Identify which cell holds the provided text, then report its (x, y) central coordinate. 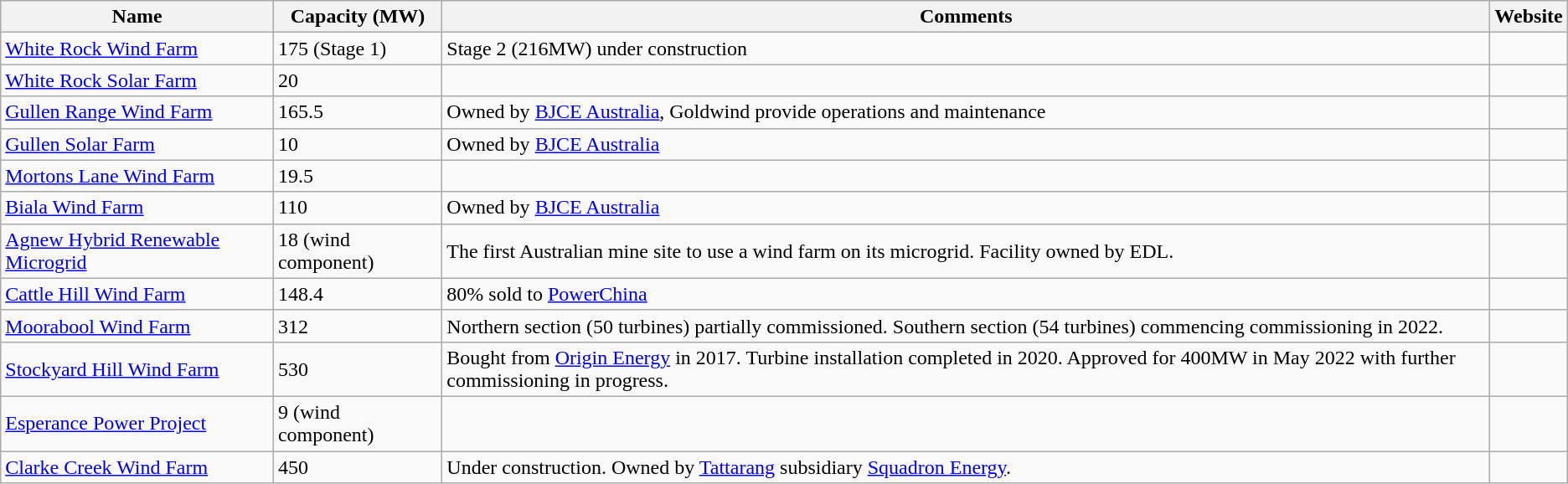
20 (357, 80)
10 (357, 144)
Under construction. Owned by Tattarang subsidiary Squadron Energy. (967, 466)
Owned by BJCE Australia, Goldwind provide operations and maintenance (967, 112)
The first Australian mine site to use a wind farm on its microgrid. Facility owned by EDL. (967, 251)
Biala Wind Farm (137, 208)
White Rock Solar Farm (137, 80)
Moorabool Wind Farm (137, 326)
Name (137, 17)
165.5 (357, 112)
312 (357, 326)
Gullen Range Wind Farm (137, 112)
9 (wind component) (357, 424)
Bought from Origin Energy in 2017. Turbine installation completed in 2020. Approved for 400MW in May 2022 with further commissioning in progress. (967, 368)
450 (357, 466)
Cattle Hill Wind Farm (137, 294)
110 (357, 208)
80% sold to PowerChina (967, 294)
18 (wind component) (357, 251)
Capacity (MW) (357, 17)
Stockyard Hill Wind Farm (137, 368)
Mortons Lane Wind Farm (137, 176)
530 (357, 368)
Comments (967, 17)
White Rock Wind Farm (137, 49)
Gullen Solar Farm (137, 144)
Northern section (50 turbines) partially commissioned. Southern section (54 turbines) commencing commissioning in 2022. (967, 326)
Stage 2 (216MW) under construction (967, 49)
175 (Stage 1) (357, 49)
Esperance Power Project (137, 424)
Agnew Hybrid Renewable Microgrid (137, 251)
Clarke Creek Wind Farm (137, 466)
148.4 (357, 294)
Website (1529, 17)
19.5 (357, 176)
